Capture the cell that displays the provided text and extract its (x, y) central coordinate. 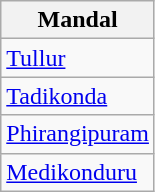
Tullur (78, 58)
Phirangipuram (78, 134)
Mandal (78, 20)
Tadikonda (78, 96)
Medikonduru (78, 172)
